Search for the cell housing the specified text and yield its (X, Y) center coordinate. 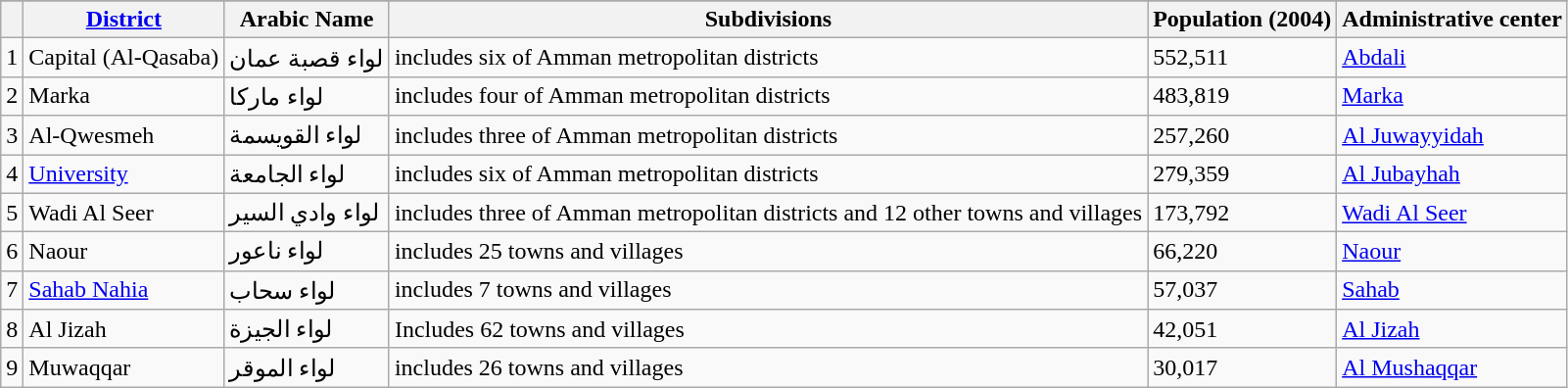
6 (12, 252)
8 (12, 329)
Sahab Nahia (123, 290)
57,037 (1242, 290)
Al Mushaqqar (1452, 367)
لواء الجيزة (308, 329)
includes three of Amman metropolitan districts and 12 other towns and villages (768, 213)
includes 26 towns and villages (768, 367)
Capital (Al-Qasaba) (123, 58)
Includes 62 towns and villages (768, 329)
لواء قصبة عمان (308, 58)
66,220 (1242, 252)
30,017 (1242, 367)
4 (12, 174)
لواء الجامعة (308, 174)
Sahab (1452, 290)
1 (12, 58)
483,819 (1242, 96)
لواء الموقر (308, 367)
includes three of Amman metropolitan districts (768, 135)
includes 25 towns and villages (768, 252)
University (123, 174)
552,511 (1242, 58)
Subdivisions (768, 20)
9 (12, 367)
District (123, 20)
Arabic Name (308, 20)
42,051 (1242, 329)
includes four of Amman metropolitan districts (768, 96)
Population (2004) (1242, 20)
لواء سحاب (308, 290)
Administrative center (1452, 20)
لواء ناعور (308, 252)
2 (12, 96)
Al-Qwesmeh (123, 135)
Al Juwayyidah (1452, 135)
includes 7 towns and villages (768, 290)
Muwaqqar (123, 367)
257,260 (1242, 135)
5 (12, 213)
279,359 (1242, 174)
Al Jubayhah (1452, 174)
لواء وادي السير (308, 213)
7 (12, 290)
3 (12, 135)
لواء القويسمة (308, 135)
Abdali (1452, 58)
لواء ماركا (308, 96)
173,792 (1242, 213)
